For the text-containing cell, return its midpoint in [x, y] coordinate format. 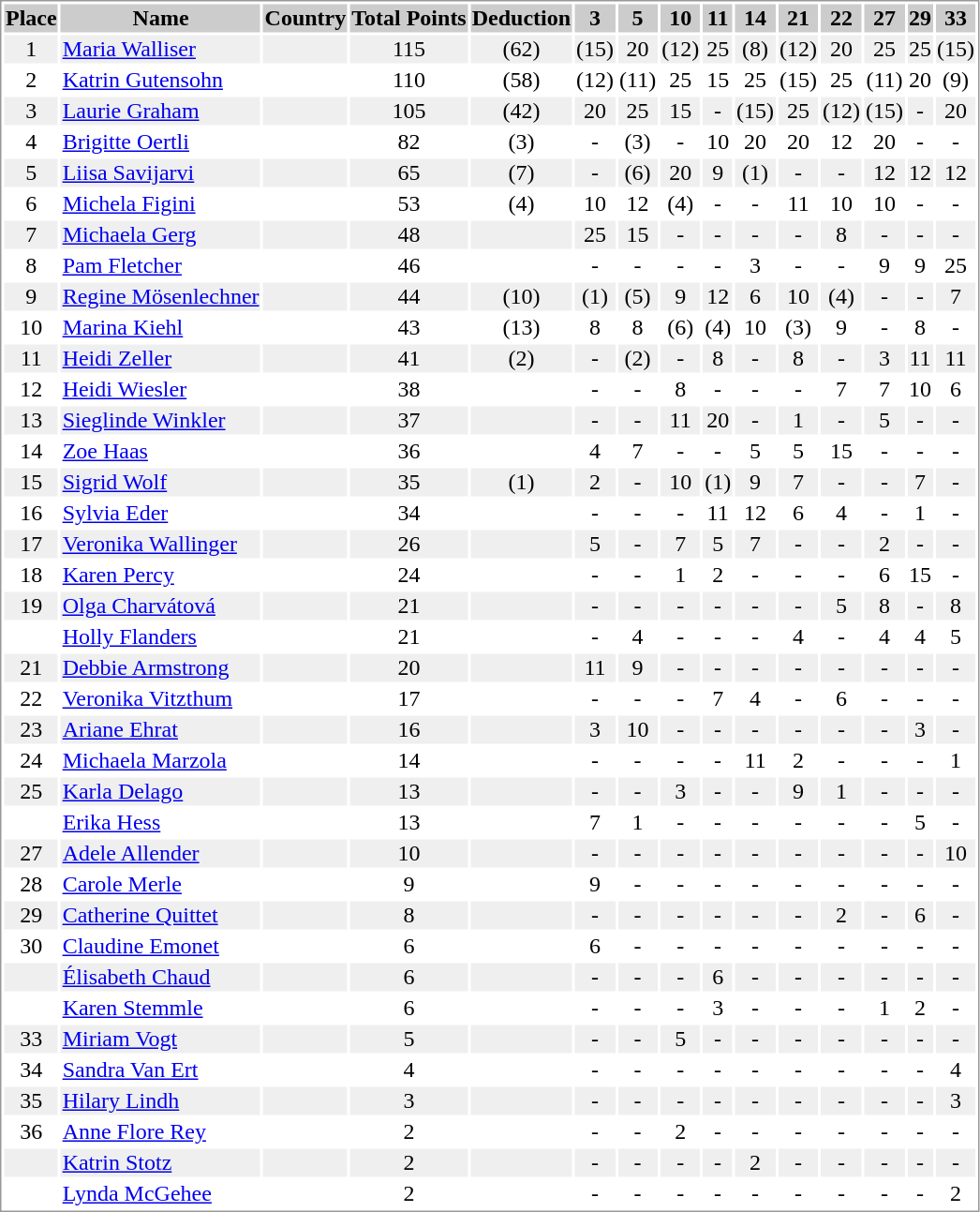
Anne Flore Rey [161, 1131]
Carole Merle [161, 884]
Heidi Zeller [161, 359]
Zoe Haas [161, 451]
105 [408, 112]
Michaela Gerg [161, 235]
23 [31, 730]
Holly Flanders [161, 636]
Michela Figini [161, 203]
65 [408, 173]
41 [408, 359]
Claudine Emonet [161, 946]
Karen Percy [161, 575]
(42) [521, 112]
Olga Charvátová [161, 606]
Laurie Graham [161, 112]
28 [31, 884]
(58) [521, 80]
37 [408, 421]
Élisabeth Chaud [161, 978]
(10) [521, 297]
Karla Delago [161, 792]
(7) [521, 173]
Debbie Armstrong [161, 668]
Michaela Marzola [161, 760]
26 [408, 545]
Marina Kiehl [161, 327]
Erika Hess [161, 822]
38 [408, 389]
Sigrid Wolf [161, 483]
18 [31, 575]
Adele Allender [161, 854]
46 [408, 265]
Place [31, 18]
(8) [755, 50]
(13) [521, 327]
43 [408, 327]
Regine Mösenlechner [161, 297]
Heidi Wiesler [161, 389]
Brigitte Oertli [161, 142]
Catherine Quittet [161, 916]
Maria Walliser [161, 50]
19 [31, 606]
Pam Fletcher [161, 265]
Karen Stemmle [161, 1008]
Hilary Lindh [161, 1101]
48 [408, 235]
(5) [638, 297]
Miriam Vogt [161, 1040]
(62) [521, 50]
Katrin Gutensohn [161, 80]
Deduction [521, 18]
Ariane Ehrat [161, 730]
110 [408, 80]
Country [305, 18]
53 [408, 203]
44 [408, 297]
Veronika Wallinger [161, 545]
115 [408, 50]
(9) [956, 80]
Sylvia Eder [161, 513]
Total Points [408, 18]
Sandra Van Ert [161, 1070]
30 [31, 946]
Sieglinde Winkler [161, 421]
Katrin Stotz [161, 1163]
Name [161, 18]
Liisa Savijarvi [161, 173]
82 [408, 142]
Lynda McGehee [161, 1193]
Veronika Vitzthum [161, 698]
